Return the [x, y] coordinate for the center point of the cell that contains the specified text.  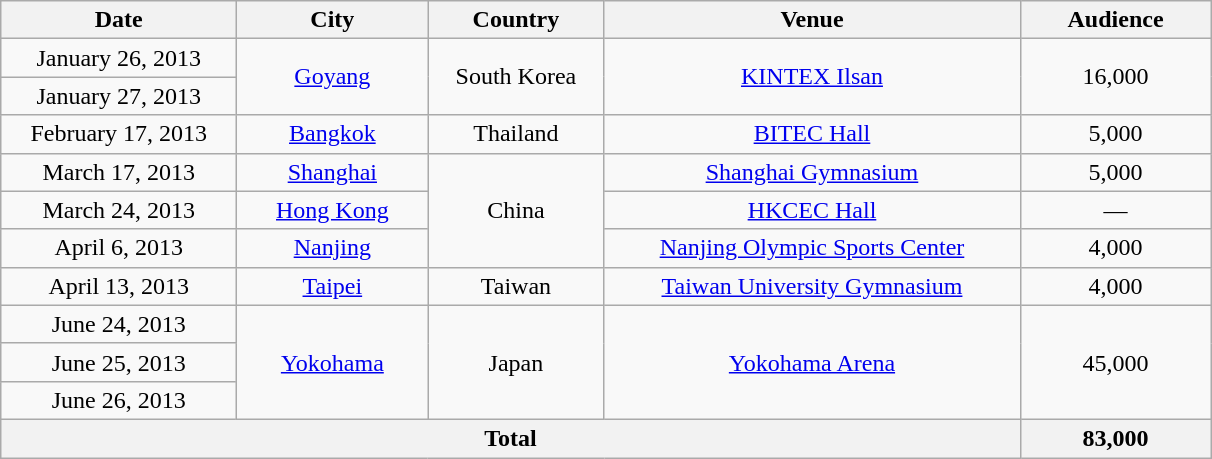
June 26, 2013 [119, 400]
Total [510, 438]
January 26, 2013 [119, 58]
Nanjing [332, 248]
Bangkok [332, 134]
South Korea [516, 77]
Hong Kong [332, 210]
45,000 [1116, 362]
— [1116, 210]
Japan [516, 362]
BITEC Hall [812, 134]
Goyang [332, 77]
KINTEX Ilsan [812, 77]
Thailand [516, 134]
February 17, 2013 [119, 134]
16,000 [1116, 77]
Yokohama [332, 362]
Taiwan [516, 286]
Taipei [332, 286]
Shanghai [332, 172]
April 13, 2013 [119, 286]
March 17, 2013 [119, 172]
April 6, 2013 [119, 248]
March 24, 2013 [119, 210]
City [332, 20]
HKCEC Hall [812, 210]
China [516, 210]
June 25, 2013 [119, 362]
Taiwan University Gymnasium [812, 286]
Audience [1116, 20]
83,000 [1116, 438]
Venue [812, 20]
Shanghai Gymnasium [812, 172]
Country [516, 20]
June 24, 2013 [119, 324]
Yokohama Arena [812, 362]
Nanjing Olympic Sports Center [812, 248]
Date [119, 20]
January 27, 2013 [119, 96]
